Output the (x, y) coordinate of the center of the cell containing the given text.  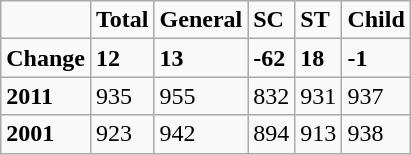
Child (376, 20)
ST (318, 20)
894 (272, 134)
-1 (376, 58)
Change (46, 58)
923 (122, 134)
942 (201, 134)
18 (318, 58)
832 (272, 96)
13 (201, 58)
938 (376, 134)
2001 (46, 134)
2011 (46, 96)
-62 (272, 58)
12 (122, 58)
Total (122, 20)
937 (376, 96)
SC (272, 20)
931 (318, 96)
913 (318, 134)
935 (122, 96)
955 (201, 96)
General (201, 20)
